Search for the cell housing the specified text and yield its [X, Y] center coordinate. 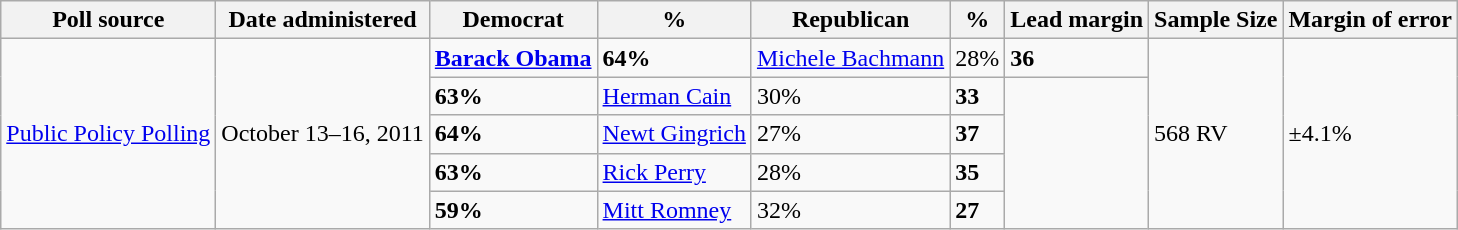
October 13–16, 2011 [322, 134]
Michele Bachmann [850, 58]
Democrat [513, 20]
Sample Size [1216, 20]
59% [513, 210]
33 [978, 96]
37 [978, 134]
27 [978, 210]
Republican [850, 20]
Rick Perry [674, 172]
Herman Cain [674, 96]
32% [850, 210]
Barack Obama [513, 58]
Date administered [322, 20]
Newt Gingrich [674, 134]
568 RV [1216, 134]
±4.1% [1370, 134]
36 [1077, 58]
Public Policy Polling [108, 134]
Lead margin [1077, 20]
30% [850, 96]
35 [978, 172]
Mitt Romney [674, 210]
Poll source [108, 20]
Margin of error [1370, 20]
27% [850, 134]
